Find where the given text appears and provide that cell's center as (x, y) coordinate. 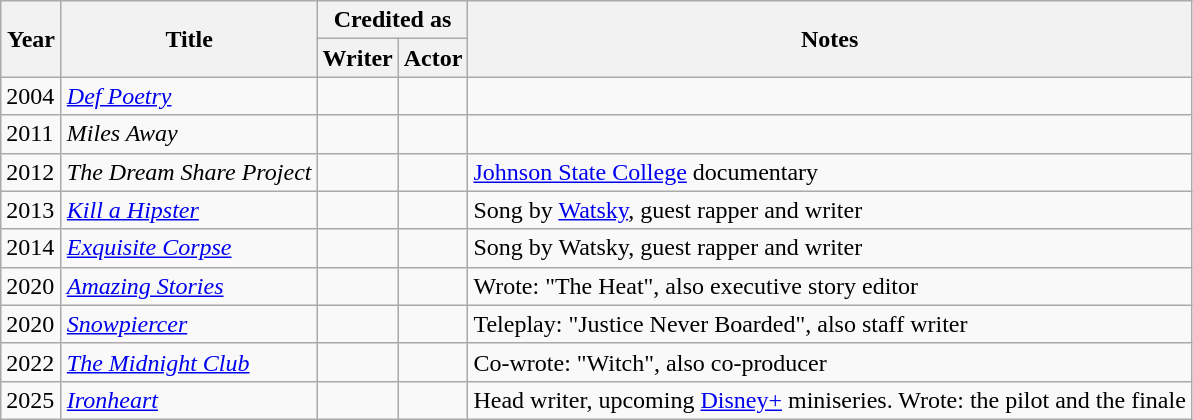
Snowpiercer (189, 324)
Wrote: "The Heat", also executive story editor (830, 286)
Year (32, 39)
Title (189, 39)
2011 (32, 134)
2022 (32, 362)
2004 (32, 96)
2025 (32, 400)
Amazing Stories (189, 286)
Teleplay: "Justice Never Boarded", also staff writer (830, 324)
2012 (32, 172)
Notes (830, 39)
Miles Away (189, 134)
Def Poetry (189, 96)
2014 (32, 248)
Co-wrote: "Witch", also co-producer (830, 362)
Credited as (392, 20)
The Midnight Club (189, 362)
Writer (358, 58)
Ironheart (189, 400)
The Dream Share Project (189, 172)
2013 (32, 210)
Kill a Hipster (189, 210)
Actor (433, 58)
Head writer, upcoming Disney+ miniseries. Wrote: the pilot and the finale (830, 400)
Johnson State College documentary (830, 172)
Exquisite Corpse (189, 248)
